Output the [x, y] coordinate of the center of the cell containing the given text.  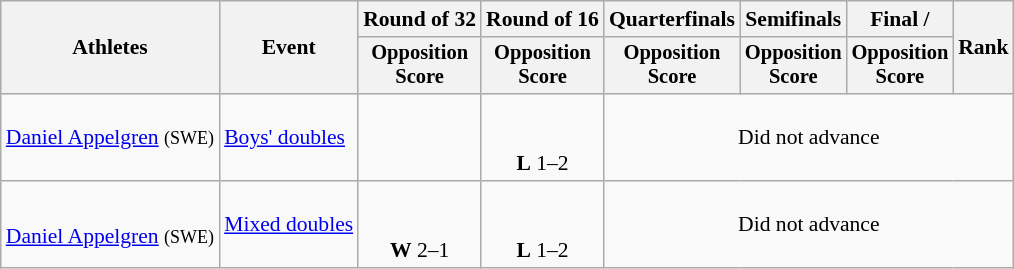
Round of 32 [420, 19]
Boys' doubles [288, 138]
W 2–1 [420, 224]
Round of 16 [542, 19]
Rank [984, 48]
Event [288, 48]
Final / [900, 19]
Semifinals [794, 19]
Mixed doubles [288, 224]
Quarterfinals [672, 19]
Athletes [110, 48]
